For the text-containing cell, return its midpoint in [X, Y] coordinate format. 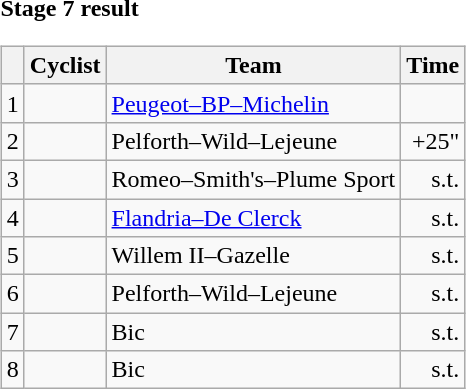
Team [254, 65]
Romeo–Smith's–Plume Sport [254, 179]
1 [12, 103]
4 [12, 217]
3 [12, 179]
7 [12, 332]
6 [12, 294]
Peugeot–BP–Michelin [254, 103]
8 [12, 370]
Time [433, 65]
2 [12, 141]
Willem II–Gazelle [254, 256]
Cyclist [65, 65]
5 [12, 256]
+25" [433, 141]
Flandria–De Clerck [254, 217]
